Locate the cell with the specified text and output its (X, Y) center coordinate. 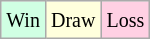
Loss (126, 20)
Win (24, 20)
Draw (72, 20)
